Detect which cell encompasses the target text, then output its (X, Y) center coordinate. 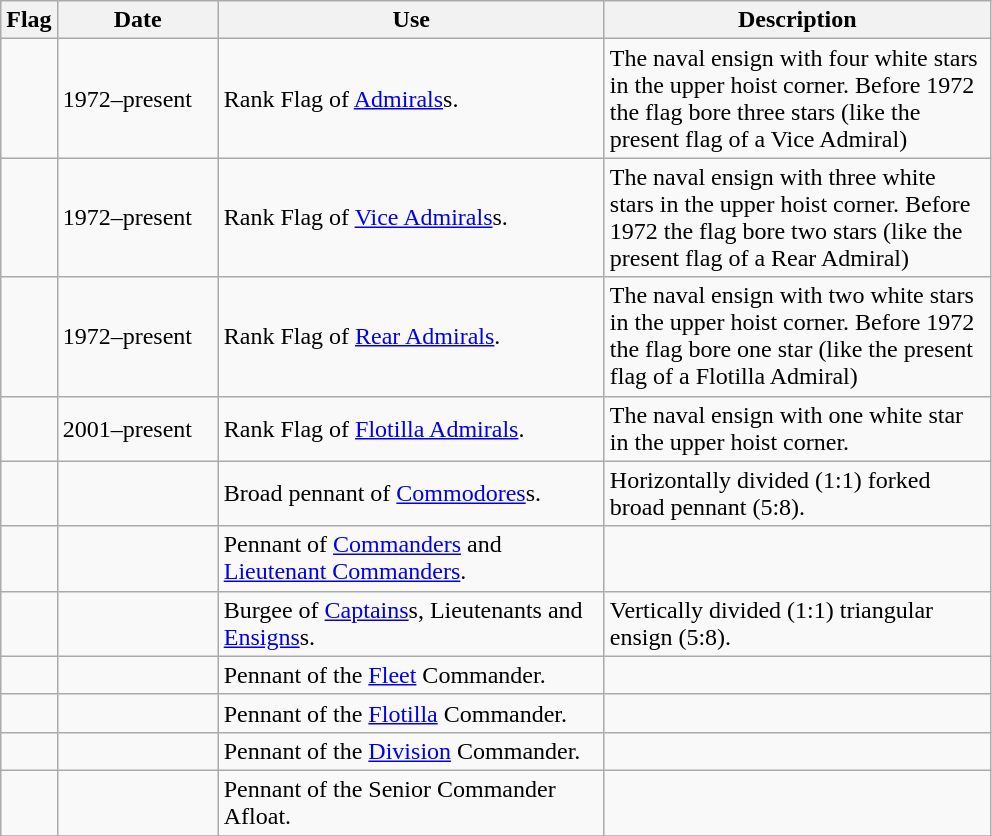
Rank Flag of Admiralss. (411, 98)
Description (797, 20)
Pennant of Commanders and Lieutenant Commanders. (411, 558)
Rank Flag of Vice Admiralss. (411, 218)
The naval ensign with one white star in the upper hoist corner. (797, 428)
Pennant of the Division Commander. (411, 751)
Pennant of the Flotilla Commander. (411, 713)
Flag (29, 20)
Vertically divided (1:1) triangular ensign (5:8). (797, 624)
Rank Flag of Rear Admirals. (411, 336)
Burgee of Captainss, Lieutenants and Ensignss. (411, 624)
The naval ensign with two white stars in the upper hoist corner. Before 1972 the flag bore one star (like the present flag of a Flotilla Admiral) (797, 336)
Horizontally divided (1:1) forked broad pennant (5:8). (797, 494)
Rank Flag of Flotilla Admirals. (411, 428)
Broad pennant of Commodoress. (411, 494)
The naval ensign with three white stars in the upper hoist corner. Before 1972 the flag bore two stars (like the present flag of a Rear Admiral) (797, 218)
2001–present (138, 428)
The naval ensign with four white stars in the upper hoist corner. Before 1972 the flag bore three stars (like the present flag of a Vice Admiral) (797, 98)
Date (138, 20)
Pennant of the Senior Commander Afloat. (411, 802)
Use (411, 20)
Pennant of the Fleet Commander. (411, 675)
